From the cell containing the given text, extract its center point as (X, Y) coordinate. 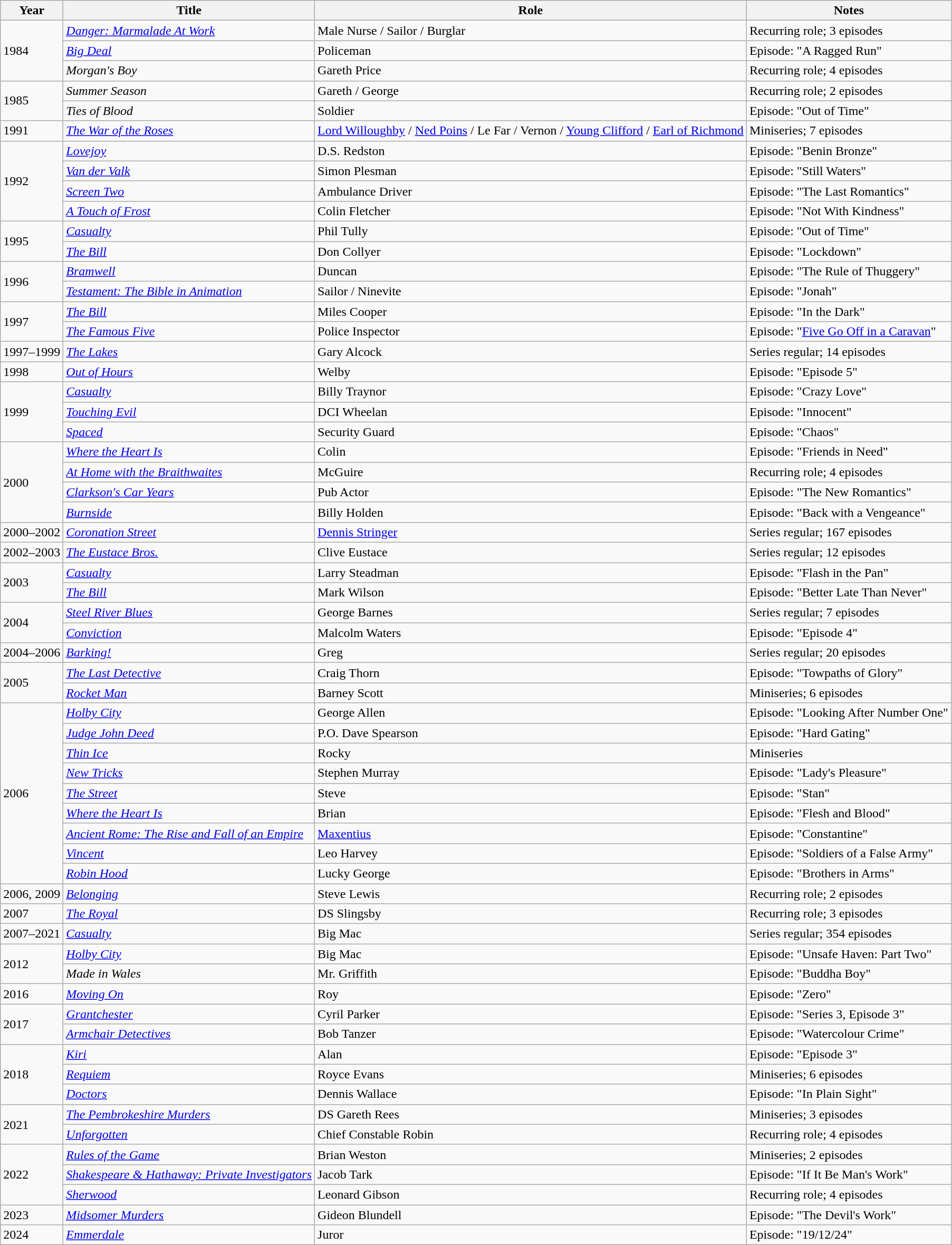
Screen Two (189, 191)
Barney Scott (531, 693)
Bramwell (189, 272)
The Lakes (189, 352)
Sherwood (189, 1194)
Cyril Parker (531, 1014)
1997–1999 (32, 352)
Pub Actor (531, 492)
Bob Tanzer (531, 1034)
Episode: "In the Dark" (849, 312)
Notes (849, 11)
Royce Evans (531, 1074)
P.O. Dave Spearson (531, 733)
Kiri (189, 1054)
Don Collyer (531, 252)
Episode: "Benin Bronze" (849, 151)
1999 (32, 412)
Episode: "Hard Gating" (849, 733)
Brian Weston (531, 1154)
Testament: The Bible in Animation (189, 292)
Episode: "Unsafe Haven: Part Two" (849, 954)
2007 (32, 914)
Episode: "Lady's Pleasure" (849, 773)
Billy Holden (531, 512)
Episode: "Zero" (849, 994)
Craig Thorn (531, 673)
Rocket Man (189, 693)
Welby (531, 372)
Larry Steadman (531, 572)
2024 (32, 1235)
Midsomer Murders (189, 1214)
Doctors (189, 1094)
Episode: "Better Late Than Never" (849, 593)
Ancient Rome: The Rise and Fall of an Empire (189, 833)
Danger: Marmalade At Work (189, 31)
Episode: "Brothers in Arms" (849, 873)
Billy Traynor (531, 392)
Phil Tully (531, 231)
Conviction (189, 633)
Episode: "Towpaths of Glory" (849, 673)
The Famous Five (189, 332)
Grantchester (189, 1014)
Moving On (189, 994)
Maxentius (531, 833)
George Barnes (531, 613)
DS Slingsby (531, 914)
DS Gareth Rees (531, 1114)
Episode: "Constantine" (849, 833)
Robin Hood (189, 873)
Unforgotten (189, 1134)
Brian (531, 813)
New Tricks (189, 773)
Episode: "Stan" (849, 793)
2004–2006 (32, 653)
Episode: "The Last Romantics" (849, 191)
Vincent (189, 853)
2003 (32, 582)
Episode: "If It Be Man's Work" (849, 1174)
Episode: "Not With Kindness" (849, 211)
Ties of Blood (189, 111)
Big Deal (189, 51)
Series regular; 7 episodes (849, 613)
1992 (32, 181)
Alan (531, 1054)
Coronation Street (189, 532)
Armchair Detectives (189, 1034)
Spaced (189, 432)
Episode: "Flash in the Pan" (849, 572)
Security Guard (531, 432)
1991 (32, 131)
Episode: "Crazy Love" (849, 392)
Episode: "Still Waters" (849, 171)
Episode: "Episode 5" (849, 372)
At Home with the Braithwaites (189, 472)
Lord Willoughby / Ned Poins / Le Far / Vernon / Young Clifford / Earl of Richmond (531, 131)
Episode: "Episode 3" (849, 1054)
Episode: "In Plain Sight" (849, 1094)
Burnside (189, 512)
Episode: "Jonah" (849, 292)
Summer Season (189, 91)
George Allen (531, 713)
Miniseries; 3 episodes (849, 1114)
Colin (531, 452)
The Street (189, 793)
Ambulance Driver (531, 191)
Miniseries; 2 episodes (849, 1154)
Steve Lewis (531, 894)
Gareth Price (531, 71)
The Last Detective (189, 673)
Title (189, 11)
2023 (32, 1214)
Chief Constable Robin (531, 1134)
Greg (531, 653)
Leo Harvey (531, 853)
Shakespeare & Hathaway: Private Investigators (189, 1174)
Episode: "A Ragged Run" (849, 51)
Rocky (531, 753)
Dennis Wallace (531, 1094)
Policeman (531, 51)
Colin Fletcher (531, 211)
Juror (531, 1235)
1995 (32, 241)
Episode: "Back with a Vengeance" (849, 512)
Sailor / Ninevite (531, 292)
Series regular; 20 episodes (849, 653)
The Pembrokeshire Murders (189, 1114)
Jacob Tark (531, 1174)
Gareth / George (531, 91)
2000–2002 (32, 532)
D.S. Redston (531, 151)
Episode: "19/12/24" (849, 1235)
1997 (32, 322)
Belonging (189, 894)
Miles Cooper (531, 312)
2016 (32, 994)
Gary Alcock (531, 352)
The Royal (189, 914)
Barking! (189, 653)
Roy (531, 994)
Lovejoy (189, 151)
Episode: "Lockdown" (849, 252)
Role (531, 11)
2007–2021 (32, 934)
Mark Wilson (531, 593)
2006 (32, 793)
Episode: "Flesh and Blood" (849, 813)
Clarkson's Car Years (189, 492)
Mr. Griffith (531, 974)
Soldier (531, 111)
Morgan's Boy (189, 71)
Simon Plesman (531, 171)
1985 (32, 101)
The Eustace Bros. (189, 552)
2002–2003 (32, 552)
Duncan (531, 272)
Steel River Blues (189, 613)
McGuire (531, 472)
Miniseries; 7 episodes (849, 131)
Episode: "Episode 4" (849, 633)
Series regular; 354 episodes (849, 934)
Male Nurse / Sailor / Burglar (531, 31)
Judge John Deed (189, 733)
2005 (32, 683)
Episode: "Watercolour Crime" (849, 1034)
The War of the Roses (189, 131)
Series regular; 14 episodes (849, 352)
Out of Hours (189, 372)
2004 (32, 623)
Episode: "Chaos" (849, 432)
1996 (32, 282)
Episode: "The New Romantics" (849, 492)
A Touch of Frost (189, 211)
2000 (32, 482)
Rules of the Game (189, 1154)
Touching Evil (189, 412)
Episode: "Five Go Off in a Caravan" (849, 332)
Emmerdale (189, 1235)
2018 (32, 1074)
DCI Wheelan (531, 412)
Made in Wales (189, 974)
Dennis Stringer (531, 532)
Series regular; 12 episodes (849, 552)
2017 (32, 1024)
Leonard Gibson (531, 1194)
2012 (32, 964)
Episode: "The Rule of Thuggery" (849, 272)
Lucky George (531, 873)
2022 (32, 1174)
Episode: "The Devil's Work" (849, 1214)
Van der Valk (189, 171)
Episode: "Series 3, Episode 3" (849, 1014)
Stephen Murray (531, 773)
Miniseries (849, 753)
1984 (32, 51)
2021 (32, 1124)
Requiem (189, 1074)
Steve (531, 793)
Episode: "Looking After Number One" (849, 713)
Year (32, 11)
Clive Eustace (531, 552)
Series regular; 167 episodes (849, 532)
2006, 2009 (32, 894)
Episode: "Innocent" (849, 412)
Episode: "Buddha Boy" (849, 974)
Episode: "Friends in Need" (849, 452)
Gideon Blundell (531, 1214)
Malcolm Waters (531, 633)
Police Inspector (531, 332)
Thin Ice (189, 753)
1998 (32, 372)
Episode: "Soldiers of a False Army" (849, 853)
